Provide the (x, y) coordinate of the cell's center where the given text is located.  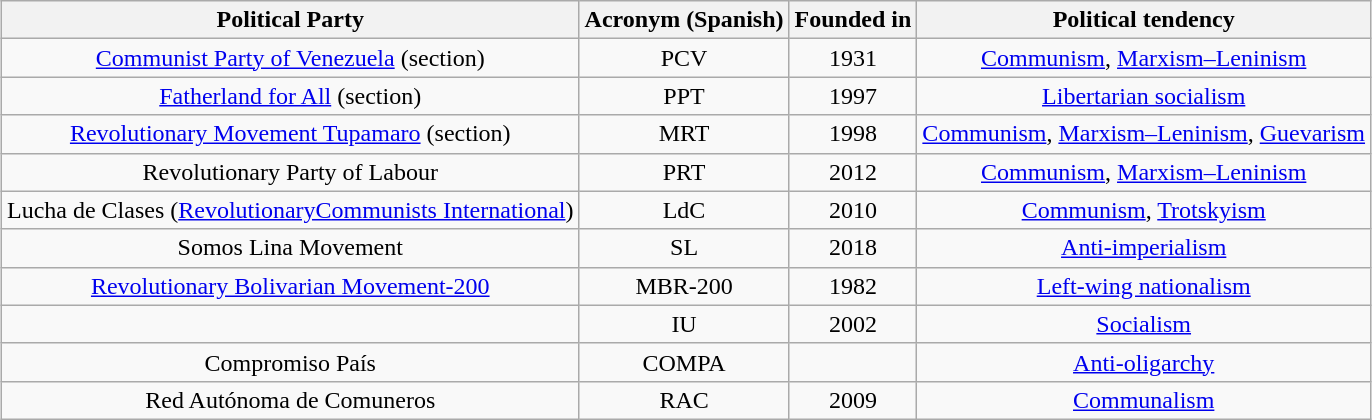
Communism, Trotskyism (1144, 210)
Political tendency (1144, 20)
Anti-imperialism (1144, 248)
Communism, Marxism–Leninism, Guevarism (1144, 134)
IU (684, 324)
Acronym (Spanish) (684, 20)
1982 (853, 286)
Libertarian socialism (1144, 96)
SL (684, 248)
MBR-200 (684, 286)
PPT (684, 96)
Lucha de Clases (RevolutionaryCommunists International) (290, 210)
Revolutionary Movement Tupamaro (section) (290, 134)
Revolutionary Bolivarian Movement-200 (290, 286)
Left-wing nationalism (1144, 286)
Communist Party of Venezuela (section) (290, 58)
PRT (684, 172)
COMPA (684, 362)
RAC (684, 400)
2002 (853, 324)
2018 (853, 248)
2009 (853, 400)
Compromiso País (290, 362)
Political Party (290, 20)
Founded in (853, 20)
PCV (684, 58)
1997 (853, 96)
1931 (853, 58)
Somos Lina Movement (290, 248)
Revolutionary Party of Labour (290, 172)
Socialism (1144, 324)
2010 (853, 210)
LdC (684, 210)
Anti-oligarchy (1144, 362)
Communalism (1144, 400)
2012 (853, 172)
1998 (853, 134)
Red Autónoma de Comuneros (290, 400)
Fatherland for All (section) (290, 96)
MRT (684, 134)
